Find where the given text appears and provide that cell's center as (X, Y) coordinate. 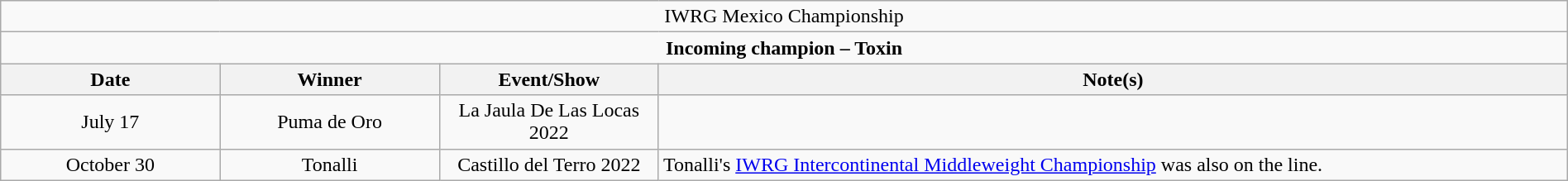
Castillo del Terro 2022 (549, 164)
October 30 (111, 164)
Event/Show (549, 79)
Tonalli's IWRG Intercontinental Middleweight Championship was also on the line. (1113, 164)
Puma de Oro (329, 122)
Note(s) (1113, 79)
Incoming champion – Toxin (784, 48)
July 17 (111, 122)
Tonalli (329, 164)
IWRG Mexico Championship (784, 17)
La Jaula De Las Locas 2022 (549, 122)
Winner (329, 79)
Date (111, 79)
